Capture the cell that displays the provided text and extract its (X, Y) central coordinate. 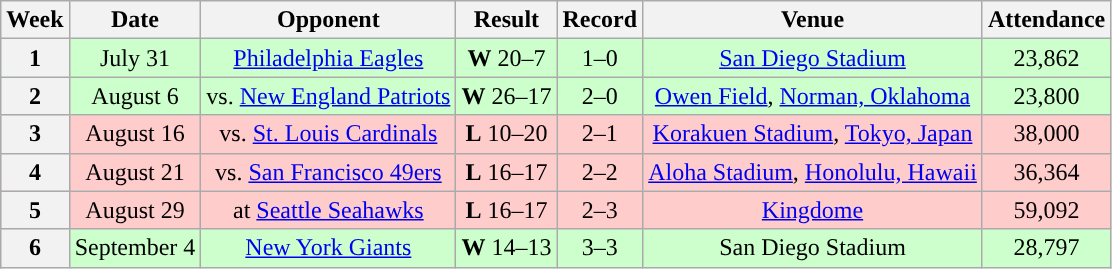
vs. St. Louis Cardinals (328, 134)
L 10–20 (506, 134)
W 14–13 (506, 248)
at Seattle Seahawks (328, 210)
3–3 (600, 248)
2–3 (600, 210)
Record (600, 20)
Week (35, 20)
38,000 (1046, 134)
Aloha Stadium, Honolulu, Hawaii (813, 172)
Venue (813, 20)
vs. New England Patriots (328, 96)
August 21 (135, 172)
6 (35, 248)
Result (506, 20)
Owen Field, Norman, Oklahoma (813, 96)
August 16 (135, 134)
5 (35, 210)
Attendance (1046, 20)
2–1 (600, 134)
August 6 (135, 96)
July 31 (135, 58)
August 29 (135, 210)
vs. San Francisco 49ers (328, 172)
3 (35, 134)
2–2 (600, 172)
Kingdome (813, 210)
Opponent (328, 20)
W 20–7 (506, 58)
23,800 (1046, 96)
New York Giants (328, 248)
23,862 (1046, 58)
W 26–17 (506, 96)
28,797 (1046, 248)
1 (35, 58)
2–0 (600, 96)
Date (135, 20)
36,364 (1046, 172)
59,092 (1046, 210)
Korakuen Stadium, Tokyo, Japan (813, 134)
1–0 (600, 58)
September 4 (135, 248)
Philadelphia Eagles (328, 58)
4 (35, 172)
2 (35, 96)
